Search for the cell housing the specified text and yield its (X, Y) center coordinate. 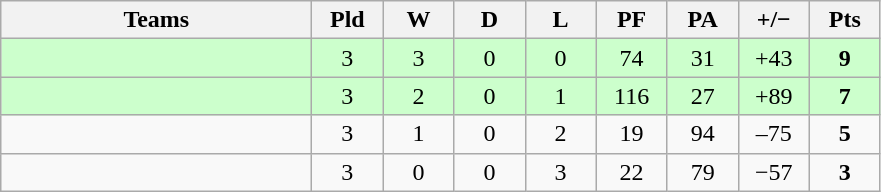
116 (632, 96)
Pld (348, 20)
PA (702, 20)
D (490, 20)
5 (844, 134)
–75 (774, 134)
74 (632, 58)
9 (844, 58)
22 (632, 172)
79 (702, 172)
27 (702, 96)
31 (702, 58)
W (418, 20)
Teams (156, 20)
+43 (774, 58)
94 (702, 134)
7 (844, 96)
19 (632, 134)
Pts (844, 20)
+89 (774, 96)
+/− (774, 20)
L (560, 20)
PF (632, 20)
−57 (774, 172)
